Capture the cell that displays the provided text and extract its (x, y) central coordinate. 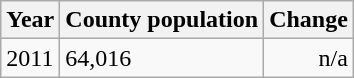
64,016 (162, 58)
n/a (309, 58)
County population (162, 20)
Year (30, 20)
Change (309, 20)
2011 (30, 58)
